Identify which cell holds the provided text, then report its [X, Y] central coordinate. 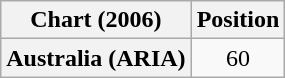
Australia (ARIA) [96, 58]
60 [238, 58]
Chart (2006) [96, 20]
Position [238, 20]
